Identify which cell holds the provided text, then report its (X, Y) central coordinate. 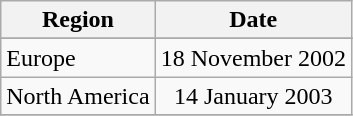
14 January 2003 (253, 96)
North America (78, 96)
18 November 2002 (253, 58)
Europe (78, 58)
Date (253, 20)
Region (78, 20)
